Search for the cell housing the specified text and yield its (X, Y) center coordinate. 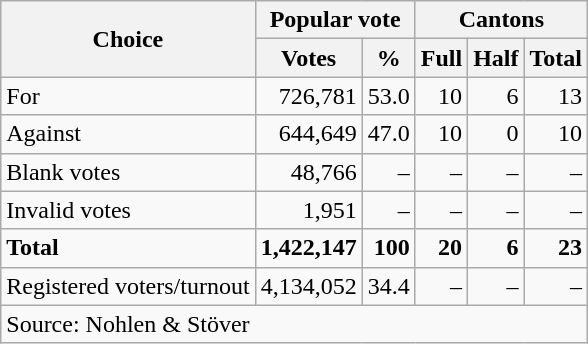
48,766 (308, 172)
47.0 (388, 134)
726,781 (308, 96)
Against (128, 134)
Cantons (501, 20)
13 (556, 96)
Choice (128, 39)
Half (496, 58)
Popular vote (335, 20)
1,951 (308, 210)
0 (496, 134)
20 (441, 248)
% (388, 58)
1,422,147 (308, 248)
23 (556, 248)
Votes (308, 58)
Blank votes (128, 172)
34.4 (388, 286)
Registered voters/turnout (128, 286)
Full (441, 58)
Source: Nohlen & Stöver (294, 324)
53.0 (388, 96)
For (128, 96)
100 (388, 248)
Invalid votes (128, 210)
4,134,052 (308, 286)
644,649 (308, 134)
